Locate the cell with the specified text and output its [x, y] center coordinate. 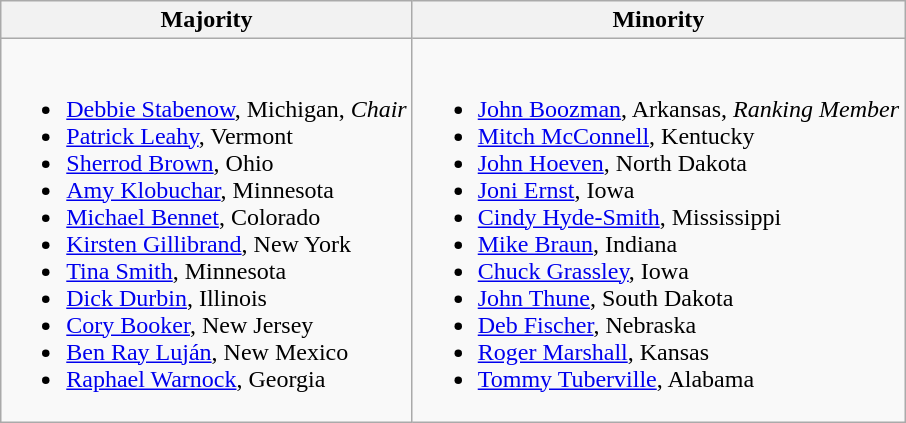
Minority [658, 20]
Majority [206, 20]
